Capture the cell that displays the provided text and extract its (X, Y) central coordinate. 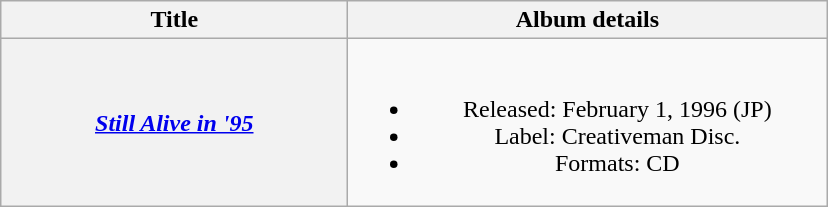
Album details (588, 20)
Released: February 1, 1996 (JP)Label: Creativeman Disc.Formats: CD (588, 122)
Title (174, 20)
Still Alive in '95 (174, 122)
